Extract the (x, y) coordinate from the center of the cell holding the provided text.  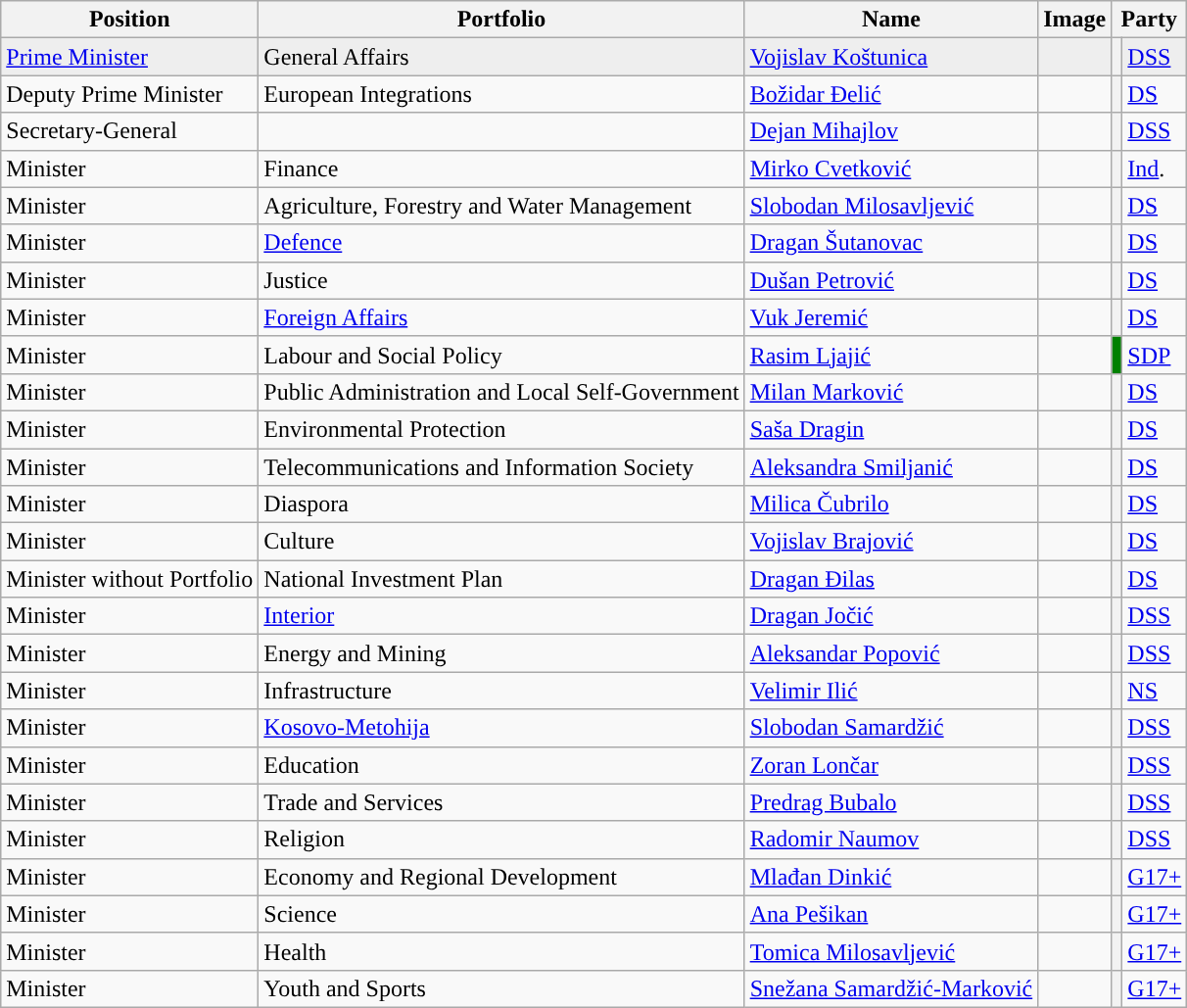
European Integrations (501, 94)
Slobodan Milosavljević (891, 206)
Velimir Ilić (891, 691)
Radomir Naumov (891, 840)
Zoran Lončar (891, 765)
Kosovo-Metohija (501, 728)
Ana Pešikan (891, 914)
Mirko Cvetković (891, 168)
Dušan Petrović (891, 280)
National Investment Plan (501, 579)
Dragan Đilas (891, 579)
Foreign Affairs (501, 317)
Ind. (1155, 168)
Position (129, 20)
Aleksandar Popović (891, 653)
SDP (1155, 355)
Deputy Prime Minister (129, 94)
Portfolio (501, 20)
Energy and Mining (501, 653)
Youth and Sports (501, 988)
Education (501, 765)
Snežana Samardžić-Marković (891, 988)
NS (1155, 691)
General Affairs (501, 57)
Aleksandra Smiljanić (891, 467)
Environmental Protection (501, 429)
Vojislav Koštunica (891, 57)
Mlađan Dinkić (891, 877)
Vojislav Brajović (891, 542)
Health (501, 951)
Defence (501, 243)
Minister without Portfolio (129, 579)
Diaspora (501, 504)
Economy and Regional Development (501, 877)
Agriculture, Forestry and Water Management (501, 206)
Slobodan Samardžić (891, 728)
Tomica Milosavljević (891, 951)
Dragan Šutanovac (891, 243)
Interior (501, 616)
Image (1075, 20)
Rasim Ljajić (891, 355)
Prime Minister (129, 57)
Milica Čubrilo (891, 504)
Infrastructure (501, 691)
Secretary-General (129, 131)
Religion (501, 840)
Telecommunications and Information Society (501, 467)
Vuk Jeremić (891, 317)
Culture (501, 542)
Finance (501, 168)
Justice (501, 280)
Dejan Mihajlov (891, 131)
Public Administration and Local Self-Government (501, 392)
Saša Dragin (891, 429)
Name (891, 20)
Predrag Bubalo (891, 802)
Milan Marković (891, 392)
Božidar Đelić (891, 94)
Dragan Jočić (891, 616)
Trade and Services (501, 802)
Party (1150, 20)
Science (501, 914)
Labour and Social Policy (501, 355)
